Scan for the cell matching the given text and deliver its (x, y) coordinate at center. 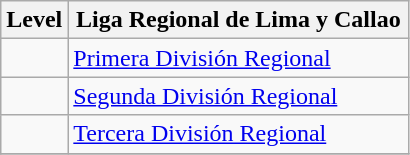
Level (34, 20)
Tercera División Regional (238, 134)
Liga Regional de Lima y Callao (238, 20)
Segunda División Regional (238, 96)
Primera División Regional (238, 58)
